Extract the (x, y) coordinate from the center of the cell holding the provided text.  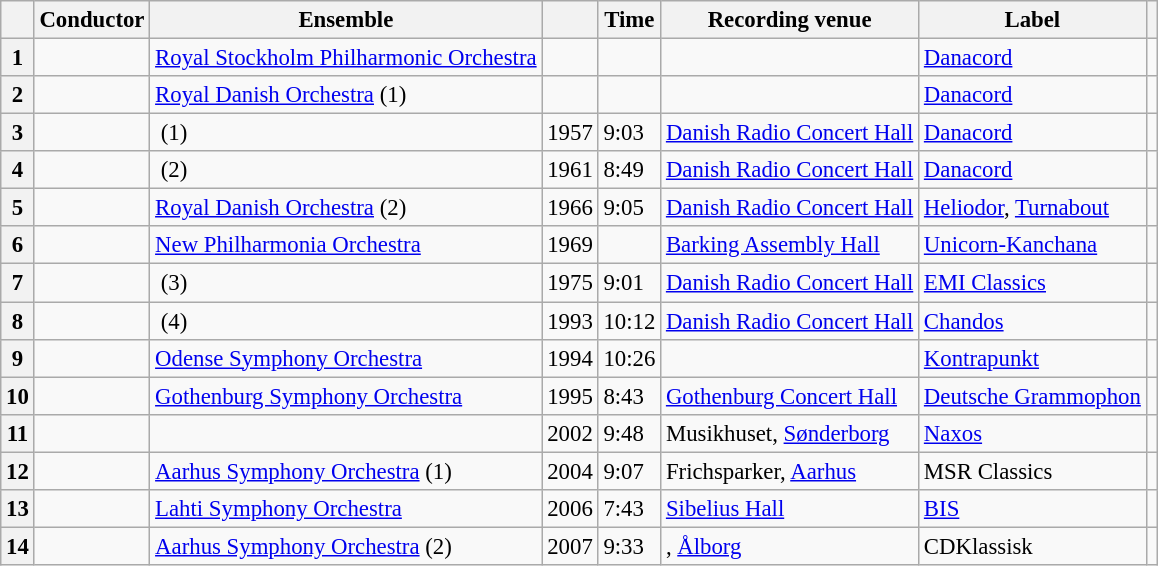
10 (18, 396)
Deutsche Grammophon (1033, 396)
BIS (1033, 509)
1975 (570, 283)
1969 (570, 245)
(2) (346, 170)
Unicorn-Kanchana (1033, 245)
Musikhuset, Sønderborg (790, 433)
10:26 (630, 358)
9:03 (630, 133)
Time (630, 20)
9:01 (630, 283)
8 (18, 321)
1 (18, 58)
14 (18, 546)
EMI Classics (1033, 283)
9:48 (630, 433)
Conductor (92, 20)
4 (18, 170)
11 (18, 433)
Gothenburg Symphony Orchestra (346, 396)
Lahti Symphony Orchestra (346, 509)
10:12 (630, 321)
1994 (570, 358)
9:33 (630, 546)
Odense Symphony Orchestra (346, 358)
New Philharmonia Orchestra (346, 245)
2004 (570, 471)
12 (18, 471)
13 (18, 509)
(3) (346, 283)
5 (18, 208)
Royal Stockholm Philharmonic Orchestra (346, 58)
Heliodor, Turnabout (1033, 208)
7:43 (630, 509)
2006 (570, 509)
Gothenburg Concert Hall (790, 396)
CDKlassisk (1033, 546)
Kontrapunkt (1033, 358)
Aarhus Symphony Orchestra (2) (346, 546)
7 (18, 283)
Ensemble (346, 20)
6 (18, 245)
Royal Danish Orchestra (1) (346, 95)
(4) (346, 321)
Chandos (1033, 321)
(1) (346, 133)
1966 (570, 208)
8:49 (630, 170)
9 (18, 358)
8:43 (630, 396)
1995 (570, 396)
1961 (570, 170)
Sibelius Hall (790, 509)
2 (18, 95)
2002 (570, 433)
3 (18, 133)
Naxos (1033, 433)
Royal Danish Orchestra (2) (346, 208)
Aarhus Symphony Orchestra (1) (346, 471)
MSR Classics (1033, 471)
, Ålborg (790, 546)
2007 (570, 546)
Frichsparker, Aarhus (790, 471)
9:05 (630, 208)
Label (1033, 20)
Barking Assembly Hall (790, 245)
9:07 (630, 471)
1993 (570, 321)
Recording venue (790, 20)
1957 (570, 133)
